Provide the [X, Y] coordinate of the cell's center where the given text is located.  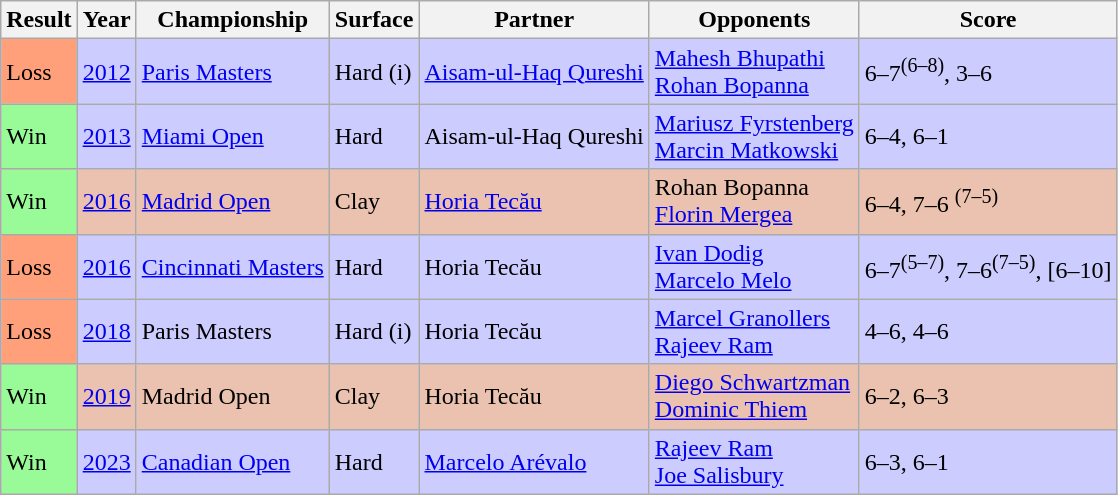
6–7(5–7), 7–6(7–5), [6–10] [988, 266]
6–2, 6–3 [988, 396]
Result [39, 20]
Cincinnati Masters [232, 266]
Partner [534, 20]
6–4, 7–6 (7–5) [988, 202]
2019 [106, 396]
Surface [374, 20]
2018 [106, 332]
Miami Open [232, 136]
6–7(6–8), 3–6 [988, 72]
Ivan Dodig Marcelo Melo [754, 266]
Marcelo Arévalo [534, 462]
4–6, 4–6 [988, 332]
Diego Schwartzman Dominic Thiem [754, 396]
6–4, 6–1 [988, 136]
Rohan Bopanna Florin Mergea [754, 202]
Rajeev Ram Joe Salisbury [754, 462]
2013 [106, 136]
Score [988, 20]
Mahesh Bhupathi Rohan Bopanna [754, 72]
6–3, 6–1 [988, 462]
Opponents [754, 20]
Championship [232, 20]
2023 [106, 462]
Canadian Open [232, 462]
2012 [106, 72]
Mariusz Fyrstenberg Marcin Matkowski [754, 136]
Marcel Granollers Rajeev Ram [754, 332]
Year [106, 20]
